Search for the cell housing the specified text and yield its [X, Y] center coordinate. 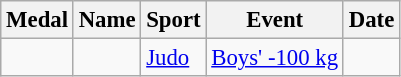
Date [371, 20]
Sport [174, 20]
Name [107, 20]
Medal [38, 20]
Event [274, 20]
Boys' -100 kg [274, 58]
Judo [174, 58]
